Determine the (X, Y) coordinate at the center of the cell enclosing the given text.  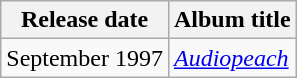
Album title (232, 20)
Audiopeach (232, 58)
September 1997 (85, 58)
Release date (85, 20)
